Identify which cell holds the provided text, then report its (x, y) central coordinate. 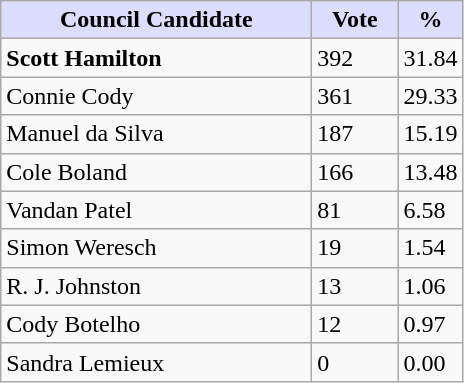
81 (355, 210)
R. J. Johnston (156, 286)
0.97 (430, 324)
Vote (355, 20)
Simon Weresch (156, 248)
361 (355, 96)
Connie Cody (156, 96)
31.84 (430, 58)
0.00 (430, 362)
12 (355, 324)
6.58 (430, 210)
19 (355, 248)
187 (355, 134)
15.19 (430, 134)
166 (355, 172)
13.48 (430, 172)
% (430, 20)
0 (355, 362)
Scott Hamilton (156, 58)
1.54 (430, 248)
Vandan Patel (156, 210)
Manuel da Silva (156, 134)
Council Candidate (156, 20)
Sandra Lemieux (156, 362)
392 (355, 58)
Cody Botelho (156, 324)
1.06 (430, 286)
29.33 (430, 96)
13 (355, 286)
Cole Boland (156, 172)
